Return the (X, Y) coordinate for the center point of the cell that contains the specified text.  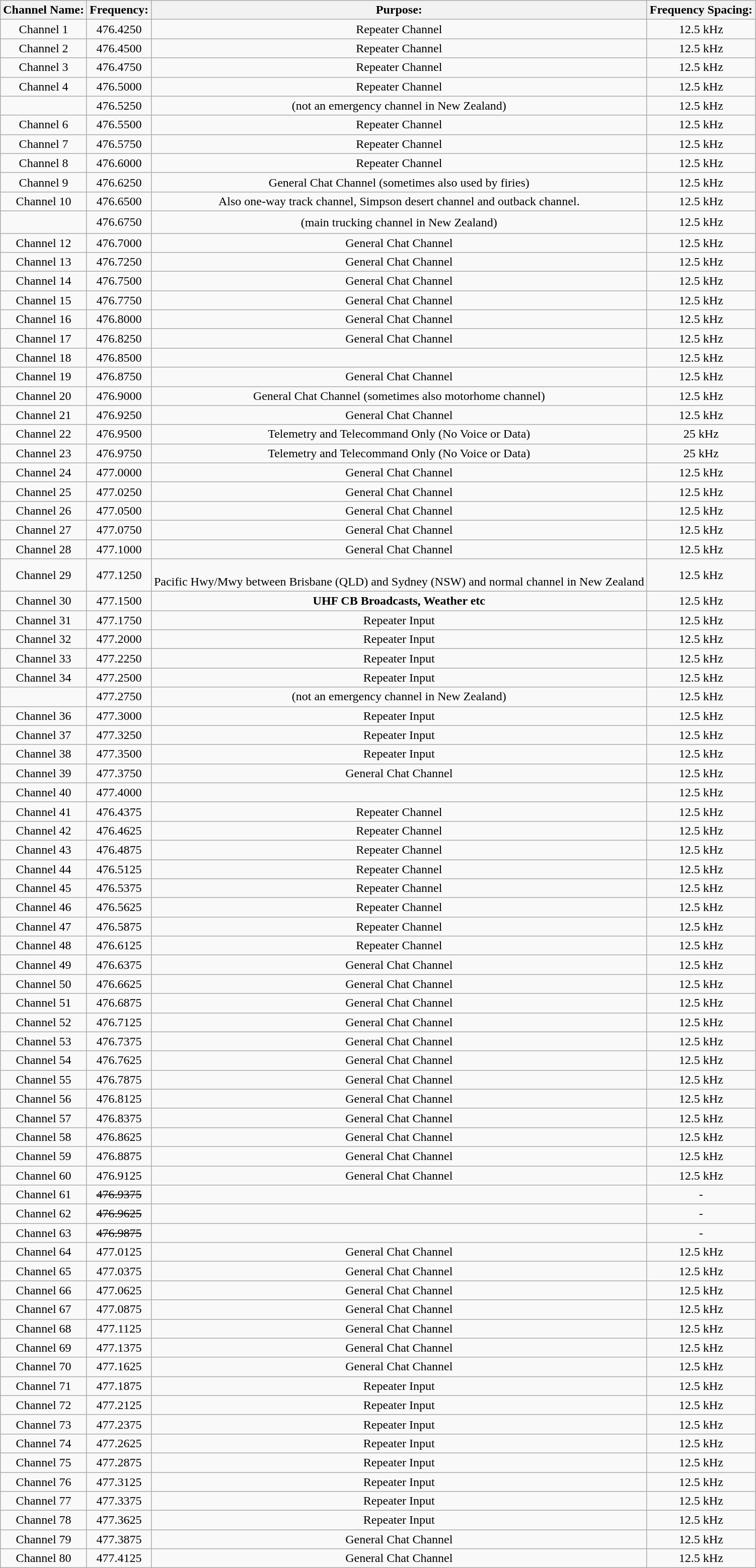
477.2750 (119, 697)
477.1000 (119, 549)
477.0625 (119, 1290)
477.0500 (119, 511)
476.7250 (119, 262)
Channel 42 (44, 831)
476.6000 (119, 163)
Channel 60 (44, 1176)
476.8000 (119, 319)
Channel 78 (44, 1520)
476.5250 (119, 106)
477.3750 (119, 773)
476.4500 (119, 48)
Channel 39 (44, 773)
477.2125 (119, 1405)
Channel 80 (44, 1558)
Channel 3 (44, 67)
Channel 2 (44, 48)
476.9000 (119, 396)
Channel 9 (44, 182)
476.4625 (119, 831)
Channel 25 (44, 491)
Channel 69 (44, 1348)
476.6375 (119, 965)
477.4000 (119, 792)
Channel 52 (44, 1022)
476.7000 (119, 243)
477.0125 (119, 1252)
Channel 62 (44, 1214)
Channel 51 (44, 1003)
477.3250 (119, 735)
Channel 21 (44, 415)
477.2875 (119, 1462)
476.9125 (119, 1176)
477.3625 (119, 1520)
477.3375 (119, 1501)
Channel 1 (44, 29)
Purpose: (399, 10)
477.3000 (119, 716)
Channel 43 (44, 850)
Channel 73 (44, 1424)
Channel 46 (44, 907)
Channel 50 (44, 984)
Channel 23 (44, 453)
477.0250 (119, 491)
476.5500 (119, 125)
476.7125 (119, 1022)
476.8750 (119, 377)
Frequency: (119, 10)
476.5000 (119, 87)
476.7375 (119, 1041)
Channel 72 (44, 1405)
Channel 13 (44, 262)
Channel 19 (44, 377)
Channel 64 (44, 1252)
477.1125 (119, 1329)
477.2500 (119, 678)
476.7625 (119, 1060)
476.6750 (119, 222)
Channel 79 (44, 1539)
Channel 28 (44, 549)
Channel 33 (44, 658)
Channel 75 (44, 1462)
General Chat Channel (sometimes also motorhome channel) (399, 396)
Channel 4 (44, 87)
Channel 53 (44, 1041)
476.6250 (119, 182)
Channel 30 (44, 601)
477.4125 (119, 1558)
Channel 32 (44, 639)
476.5375 (119, 888)
476.4875 (119, 850)
476.8500 (119, 358)
477.2375 (119, 1424)
Channel 29 (44, 575)
Channel 24 (44, 472)
Channel 38 (44, 754)
Channel 36 (44, 716)
477.1500 (119, 601)
476.8375 (119, 1118)
Channel 45 (44, 888)
477.0750 (119, 530)
476.7750 (119, 300)
Channel 67 (44, 1309)
477.3500 (119, 754)
477.3125 (119, 1481)
477.1875 (119, 1386)
476.4375 (119, 811)
Channel 74 (44, 1443)
Channel 40 (44, 792)
Channel 49 (44, 965)
Channel 15 (44, 300)
476.8125 (119, 1099)
476.8250 (119, 339)
Channel 59 (44, 1156)
Channel 54 (44, 1060)
477.0000 (119, 472)
476.9500 (119, 434)
476.9250 (119, 415)
476.9875 (119, 1233)
476.6875 (119, 1003)
476.5625 (119, 907)
476.4250 (119, 29)
Channel 18 (44, 358)
477.0375 (119, 1271)
Channel 17 (44, 339)
Channel Name: (44, 10)
UHF CB Broadcasts, Weather etc (399, 601)
Channel 47 (44, 927)
476.4750 (119, 67)
Channel 65 (44, 1271)
Channel 41 (44, 811)
Channel 61 (44, 1195)
Channel 14 (44, 281)
Channel 27 (44, 530)
(main trucking channel in New Zealand) (399, 222)
Channel 77 (44, 1501)
Channel 8 (44, 163)
General Chat Channel (sometimes also used by firies) (399, 182)
476.9375 (119, 1195)
Channel 58 (44, 1137)
477.3875 (119, 1539)
Channel 56 (44, 1099)
Channel 10 (44, 201)
Channel 63 (44, 1233)
476.7875 (119, 1080)
476.5125 (119, 869)
477.2000 (119, 639)
Channel 16 (44, 319)
Channel 57 (44, 1118)
Channel 68 (44, 1329)
Channel 44 (44, 869)
476.6125 (119, 946)
Channel 34 (44, 678)
477.2250 (119, 658)
476.5875 (119, 927)
476.5750 (119, 144)
477.1750 (119, 620)
476.9625 (119, 1214)
Channel 48 (44, 946)
Frequency Spacing: (701, 10)
Channel 12 (44, 243)
Channel 66 (44, 1290)
476.6500 (119, 201)
477.0875 (119, 1309)
477.2625 (119, 1443)
Channel 31 (44, 620)
476.6625 (119, 984)
Channel 37 (44, 735)
477.1375 (119, 1348)
476.8625 (119, 1137)
Channel 70 (44, 1367)
477.1250 (119, 575)
Channel 76 (44, 1481)
Channel 55 (44, 1080)
Channel 6 (44, 125)
Channel 22 (44, 434)
Channel 71 (44, 1386)
Also one-way track channel, Simpson desert channel and outback channel. (399, 201)
477.1625 (119, 1367)
Channel 20 (44, 396)
476.9750 (119, 453)
Channel 7 (44, 144)
476.7500 (119, 281)
476.8875 (119, 1156)
Channel 26 (44, 511)
Pacific Hwy/Mwy between Brisbane (QLD) and Sydney (NSW) and normal channel in New Zealand (399, 575)
